Search for the cell housing the specified text and yield its [x, y] center coordinate. 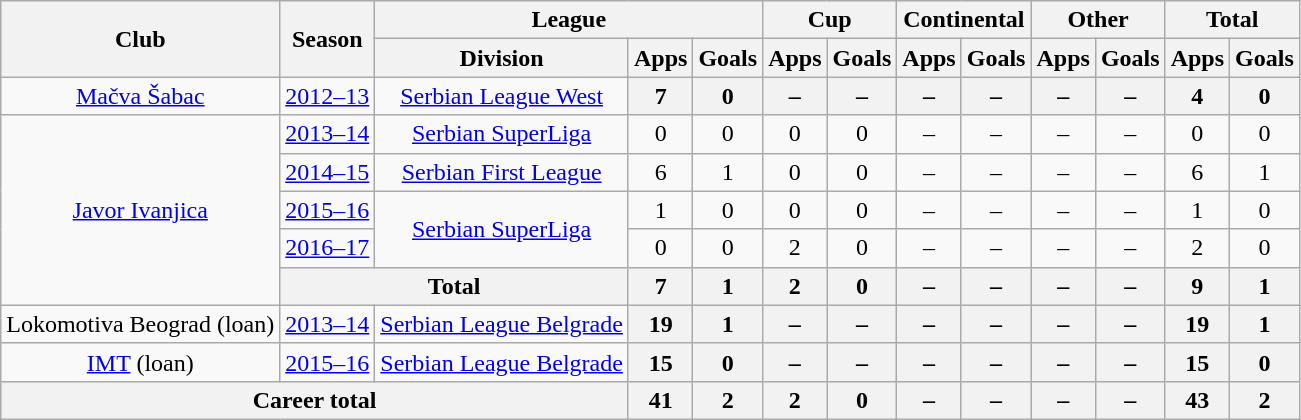
Lokomotiva Beograd (loan) [140, 324]
2012–13 [328, 96]
43 [1197, 400]
2014–15 [328, 172]
9 [1197, 286]
41 [660, 400]
2016–17 [328, 248]
Mačva Šabac [140, 96]
IMT (loan) [140, 362]
Cup [830, 20]
Continental [964, 20]
Serbian First League [502, 172]
Season [328, 39]
Division [502, 58]
Other [1098, 20]
League [569, 20]
Serbian League West [502, 96]
4 [1197, 96]
Javor Ivanjica [140, 210]
Career total [315, 400]
Club [140, 39]
